Determine the [X, Y] coordinate at the center of the cell enclosing the given text.  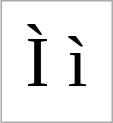
Ì ì [57, 62]
